Find where the given text appears and provide that cell's center as (x, y) coordinate. 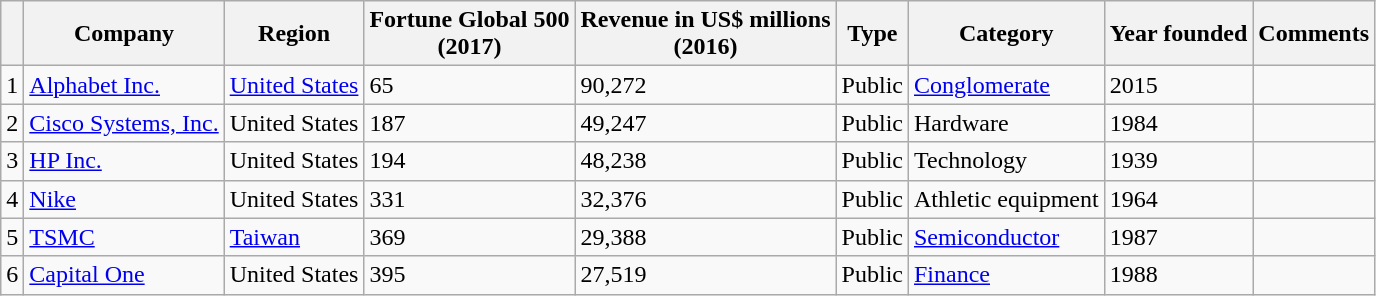
Athletic equipment (1006, 199)
1984 (1178, 123)
Region (294, 34)
5 (12, 237)
2015 (1178, 85)
Company (124, 34)
Taiwan (294, 237)
1 (12, 85)
49,247 (706, 123)
Semiconductor (1006, 237)
1939 (1178, 161)
65 (470, 85)
90,272 (706, 85)
Comments (1314, 34)
Year founded (1178, 34)
2 (12, 123)
187 (470, 123)
1964 (1178, 199)
Hardware (1006, 123)
Nike (124, 199)
369 (470, 237)
TSMC (124, 237)
4 (12, 199)
331 (470, 199)
Cisco Systems, Inc. (124, 123)
194 (470, 161)
32,376 (706, 199)
Category (1006, 34)
395 (470, 275)
1988 (1178, 275)
Capital One (124, 275)
Fortune Global 500(2017) (470, 34)
Conglomerate (1006, 85)
Finance (1006, 275)
Alphabet Inc. (124, 85)
1987 (1178, 237)
6 (12, 275)
Revenue in US$ millions(2016) (706, 34)
Technology (1006, 161)
Type (872, 34)
27,519 (706, 275)
29,388 (706, 237)
HP Inc. (124, 161)
3 (12, 161)
48,238 (706, 161)
